Scan for the cell matching the given text and deliver its (X, Y) coordinate at center. 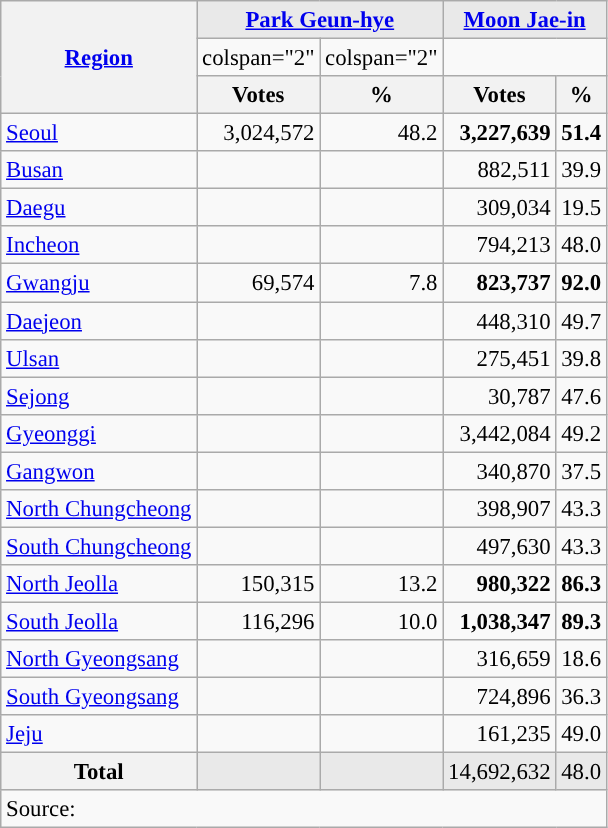
Daegu (99, 208)
South Gyeongsang (99, 697)
39.8 (581, 358)
724,896 (500, 697)
823,737 (500, 283)
86.3 (581, 584)
49.0 (581, 734)
161,235 (500, 734)
882,511 (500, 170)
39.9 (581, 170)
13.2 (382, 584)
69,574 (258, 283)
10.0 (382, 621)
794,213 (500, 245)
49.2 (581, 433)
Gangwon (99, 471)
Daejeon (99, 321)
1,038,347 (500, 621)
150,315 (258, 584)
309,034 (500, 208)
Busan (99, 170)
51.4 (581, 133)
Sejong (99, 396)
Region (99, 58)
Gyeonggi (99, 433)
980,322 (500, 584)
18.6 (581, 659)
Source: (304, 809)
37.5 (581, 471)
19.5 (581, 208)
47.6 (581, 396)
3,227,639 (500, 133)
7.8 (382, 283)
340,870 (500, 471)
3,024,572 (258, 133)
14,692,632 (500, 772)
South Chungcheong (99, 546)
30,787 (500, 396)
North Chungcheong (99, 509)
89.3 (581, 621)
Incheon (99, 245)
36.3 (581, 697)
Jeju (99, 734)
Park Geun-hye (320, 20)
48.2 (382, 133)
North Jeolla (99, 584)
Moon Jae-in (525, 20)
Total (99, 772)
North Gyeongsang (99, 659)
3,442,084 (500, 433)
South Jeolla (99, 621)
275,451 (500, 358)
398,907 (500, 509)
116,296 (258, 621)
92.0 (581, 283)
49.7 (581, 321)
Ulsan (99, 358)
Seoul (99, 133)
316,659 (500, 659)
448,310 (500, 321)
497,630 (500, 546)
Gwangju (99, 283)
